Return [x, y] of the center of cell containing provided text 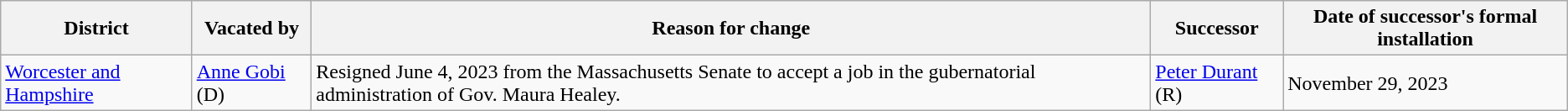
Reason for change [731, 29]
November 29, 2023 [1426, 82]
Vacated by [251, 29]
Date of successor's formal installation [1426, 29]
Worcester and Hampshire [96, 82]
Peter Durant (R) [1217, 82]
Successor [1217, 29]
Resigned June 4, 2023 from the Massachusetts Senate to accept a job in the gubernatorial administration of Gov. Maura Healey. [731, 82]
District [96, 29]
Anne Gobi (D) [251, 82]
